Determine the [X, Y] coordinate at the center of the cell enclosing the given text.  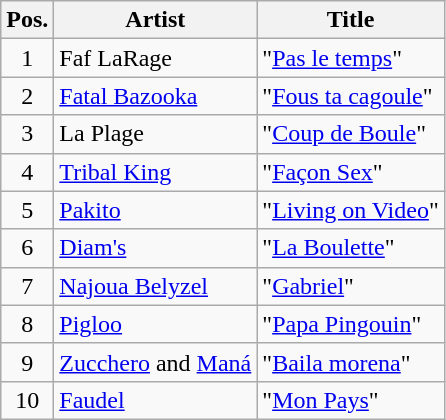
"Mon Pays" [350, 400]
Pigloo [156, 324]
"Façon Sex" [350, 172]
1 [28, 58]
Zucchero and Maná [156, 362]
Pos. [28, 20]
7 [28, 286]
Artist [156, 20]
2 [28, 96]
5 [28, 210]
"Living on Video" [350, 210]
"Pas le temps" [350, 58]
Diam's [156, 248]
"Baila morena" [350, 362]
Tribal King [156, 172]
3 [28, 134]
6 [28, 248]
8 [28, 324]
10 [28, 400]
Faf LaRage [156, 58]
Title [350, 20]
"Gabriel" [350, 286]
Fatal Bazooka [156, 96]
La Plage [156, 134]
Pakito [156, 210]
Faudel [156, 400]
"La Boulette" [350, 248]
Najoua Belyzel [156, 286]
"Papa Pingouin" [350, 324]
4 [28, 172]
"Fous ta cagoule" [350, 96]
"Coup de Boule" [350, 134]
9 [28, 362]
